Detect which cell encompasses the target text, then output its (x, y) center coordinate. 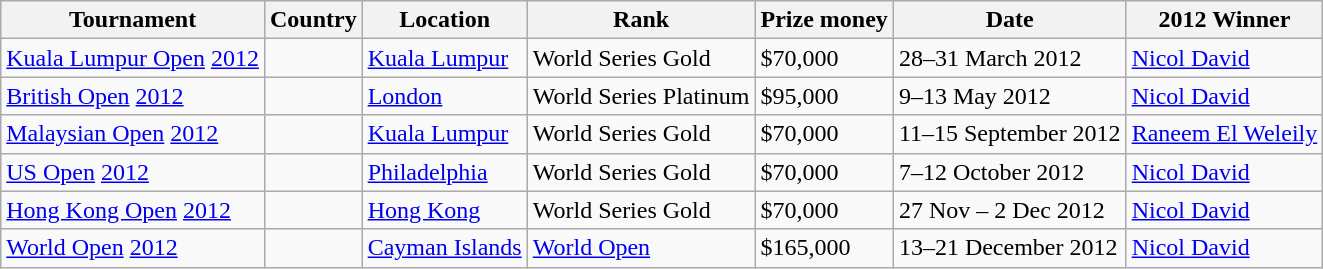
Raneem El Weleily (1224, 134)
London (444, 96)
11–15 September 2012 (1010, 134)
$95,000 (824, 96)
9–13 May 2012 (1010, 96)
World Open (641, 248)
7–12 October 2012 (1010, 172)
28–31 March 2012 (1010, 58)
Malaysian Open 2012 (133, 134)
Cayman Islands (444, 248)
Hong Kong Open 2012 (133, 210)
Philadelphia (444, 172)
Prize money (824, 20)
13–21 December 2012 (1010, 248)
Hong Kong (444, 210)
World Series Platinum (641, 96)
$165,000 (824, 248)
British Open 2012 (133, 96)
2012 Winner (1224, 20)
Kuala Lumpur Open 2012 (133, 58)
Country (313, 20)
Location (444, 20)
World Open 2012 (133, 248)
Tournament (133, 20)
27 Nov – 2 Dec 2012 (1010, 210)
Date (1010, 20)
US Open 2012 (133, 172)
Rank (641, 20)
